Locate the cell with the specified text and output its (x, y) center coordinate. 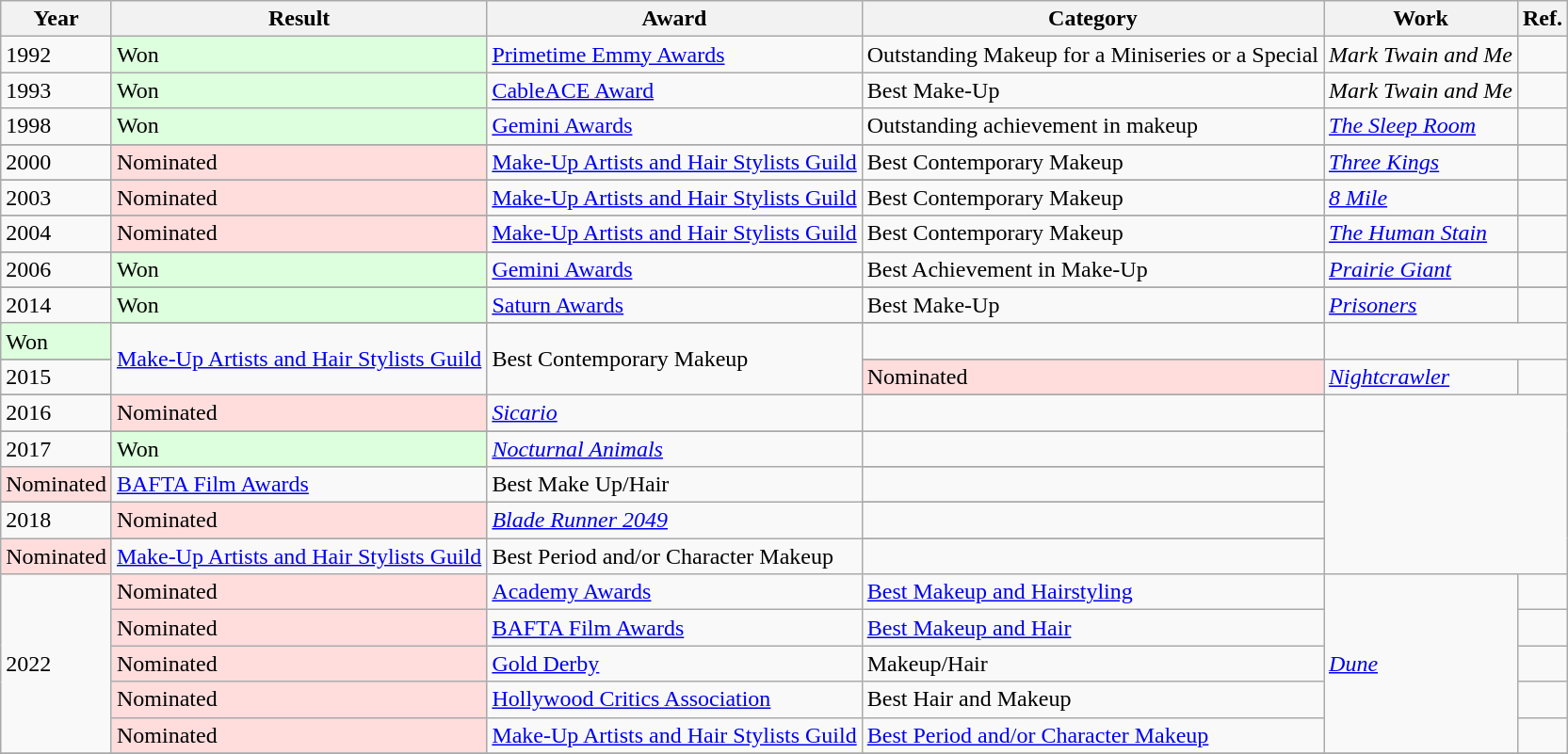
Best Makeup and Hairstyling (1092, 592)
Three Kings (1421, 162)
2003 (57, 198)
Gold Derby (674, 664)
1993 (57, 90)
1992 (57, 55)
8 Mile (1421, 198)
Best Achievement in Make-Up (1092, 269)
Result (299, 19)
Work (1421, 19)
2014 (57, 305)
Academy Awards (674, 592)
Award (674, 19)
Hollywood Critics Association (674, 699)
CableACE Award (674, 90)
Best Hair and Makeup (1092, 699)
Outstanding Makeup for a Miniseries or a Special (1092, 55)
The Human Stain (1421, 233)
Prisoners (1421, 305)
Sicario (674, 412)
Nightcrawler (1421, 377)
Best Makeup and Hair (1092, 628)
2022 (57, 664)
Blade Runner 2049 (674, 521)
Prairie Giant (1421, 269)
2004 (57, 233)
2017 (57, 449)
The Sleep Room (1421, 126)
Nocturnal Animals (674, 449)
Outstanding achievement in makeup (1092, 126)
Primetime Emmy Awards (674, 55)
Best Make Up/Hair (674, 485)
2018 (57, 521)
Year (57, 19)
Category (1092, 19)
2006 (57, 269)
Makeup/Hair (1092, 664)
Ref. (1543, 19)
Saturn Awards (674, 305)
Dune (1421, 664)
1998 (57, 126)
2000 (57, 162)
2015 (57, 377)
2016 (57, 412)
